Provide the (x, y) coordinate of the cell's center where the given text is located.  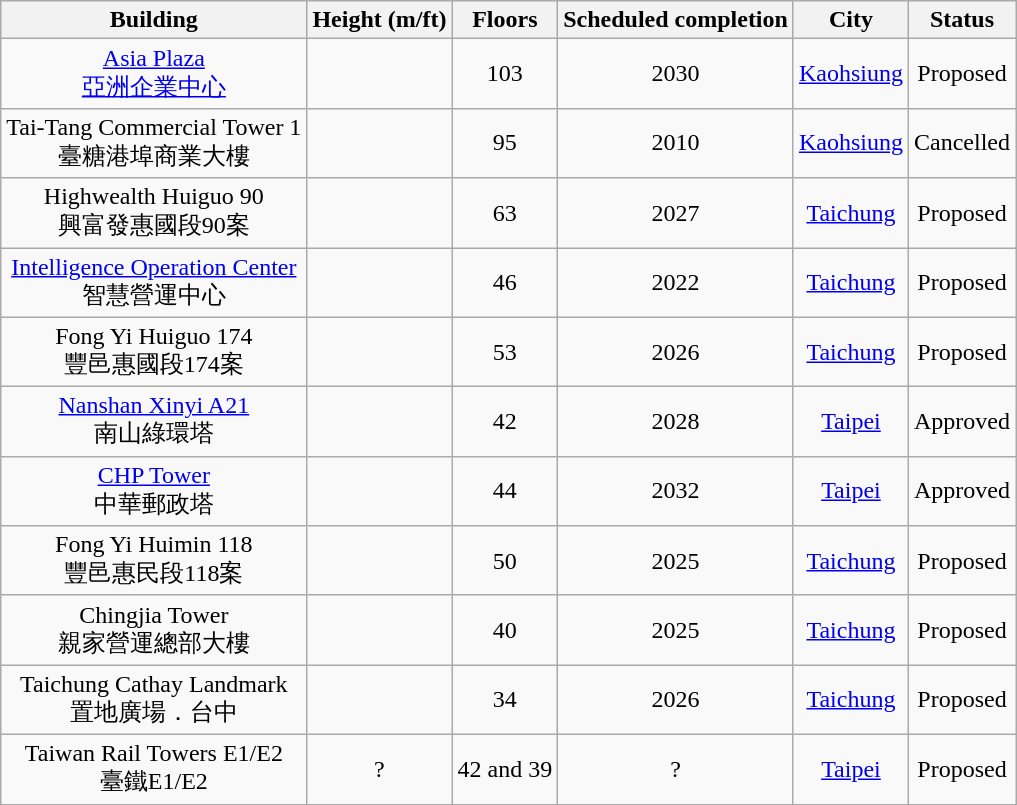
42 and 39 (505, 769)
40 (505, 630)
2022 (676, 283)
Asia Plaza亞洲企業中心 (154, 74)
Tai-Tang Commercial Tower 1臺糖港埠商業大樓 (154, 143)
50 (505, 561)
2032 (676, 491)
42 (505, 422)
95 (505, 143)
Cancelled (962, 143)
Height (m/ft) (380, 20)
Highwealth Huiguo 90興富發惠國段90案 (154, 213)
Floors (505, 20)
Scheduled completion (676, 20)
2010 (676, 143)
53 (505, 352)
44 (505, 491)
Chingjia Tower 親家營運總部大樓 (154, 630)
Fong Yi Huimin 118 豐邑惠民段118案 (154, 561)
34 (505, 700)
Status (962, 20)
Taichung Cathay Landmark 置地廣場．台中 (154, 700)
63 (505, 213)
Building (154, 20)
Nanshan Xinyi A21南山綠環塔 (154, 422)
CHP Tower 中華郵政塔 (154, 491)
103 (505, 74)
2030 (676, 74)
City (850, 20)
Intelligence Operation Center 智慧營運中心 (154, 283)
2027 (676, 213)
Taiwan Rail Towers E1/E2 臺鐵E1/E2 (154, 769)
46 (505, 283)
Fong Yi Huiguo 174 豐邑惠國段174案 (154, 352)
2028 (676, 422)
